Scan for the cell matching the given text and deliver its (x, y) coordinate at center. 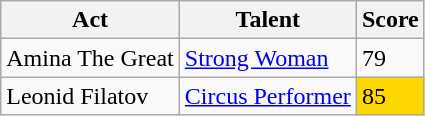
85 (390, 96)
Circus Performer (268, 96)
Leonid Filatov (90, 96)
Strong Woman (268, 58)
79 (390, 58)
Talent (268, 20)
Amina The Great (90, 58)
Act (90, 20)
Score (390, 20)
